Detect which cell encompasses the target text, then output its [x, y] center coordinate. 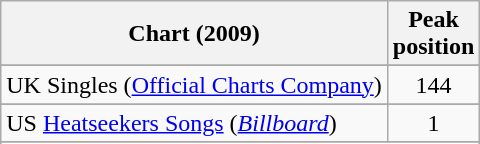
144 [433, 85]
Chart (2009) [194, 34]
Peakposition [433, 34]
1 [433, 123]
US Heatseekers Songs (Billboard) [194, 123]
UK Singles (Official Charts Company) [194, 85]
